Return [x, y] of the center of cell containing provided text 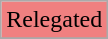
Relegated [54, 20]
